From the cell containing the given text, extract its center point as [x, y] coordinate. 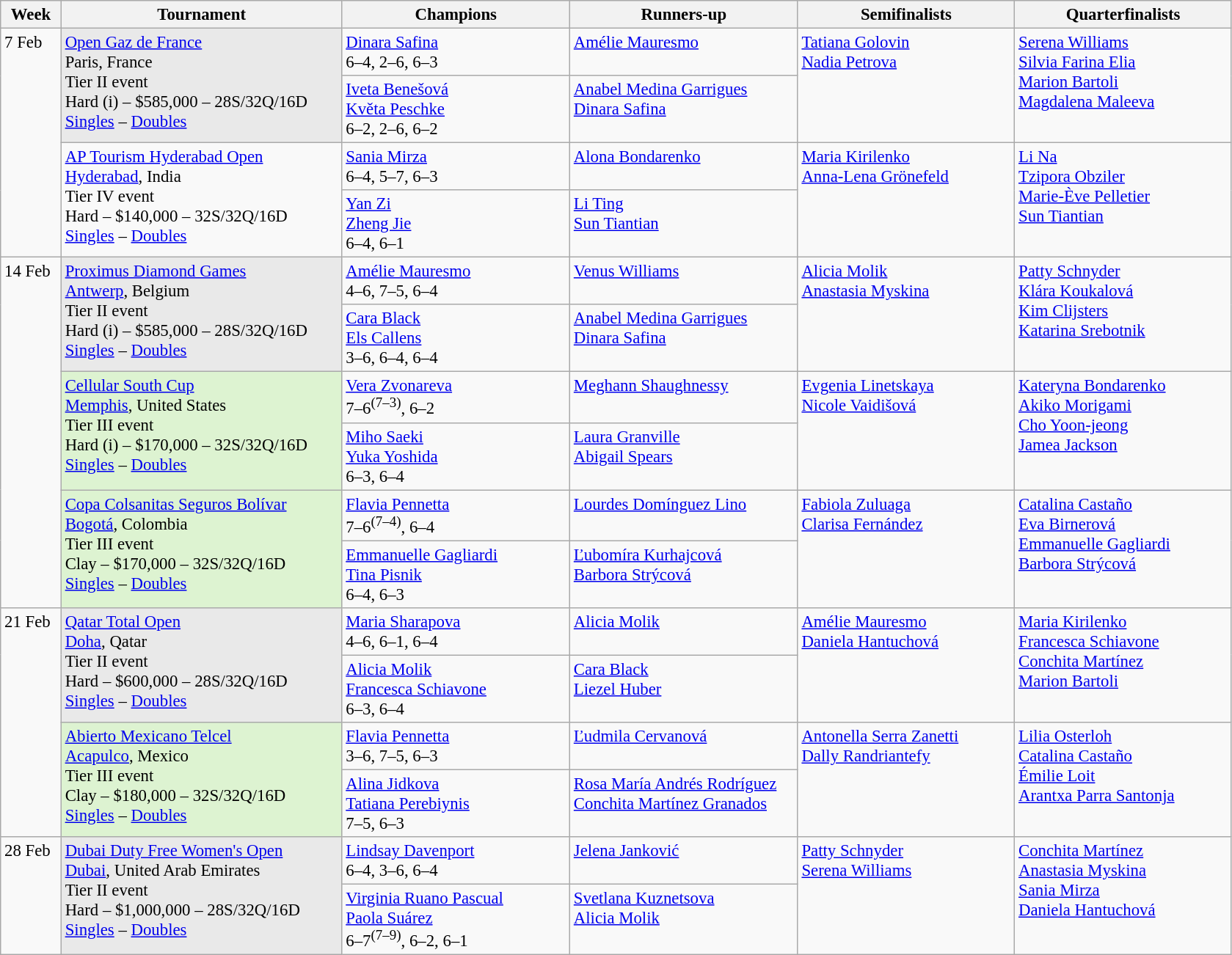
21 Feb [31, 722]
Emmanuelle Gagliardi Tina Pisnik6–4, 6–3 [456, 574]
Antonella Serra Zanetti Dally Randriantefy [906, 780]
Ľudmila Cervanová [684, 747]
Lilia Osterloh Catalina Castaño Émilie Loit Arantxa Parra Santonja [1123, 780]
Flavia Pennetta 3–6, 7–5, 6–3 [456, 747]
Amélie Mauresmo 4–6, 7–5, 6–4 [456, 282]
Cara Black Els Callens3–6, 6–4, 6–4 [456, 339]
Li Na Tzipora Obziler Marie-Ève Pelletier Sun Tiantian [1123, 200]
28 Feb [31, 896]
Amélie Mauresmo [684, 53]
7 Feb [31, 143]
Meghann Shaughnessy [684, 398]
Dinara Safina 6–4, 2–6, 6–3 [456, 53]
Week [31, 15]
AP Tourism Hyderabad Open Hyderabad, India Tier IV event Hard – $140,000 – 32S/32Q/16DSingles – Doubles [201, 200]
Alona Bondarenko [684, 167]
Cellular South Cup Memphis, United States Tier III event Hard (i) – $170,000 – 32S/32Q/16DSingles – Doubles [201, 431]
Amélie Mauresmo Daniela Hantuchová [906, 665]
Iveta Benešová Květa Peschke6–2, 2–6, 6–2 [456, 109]
Miho Saeki Yuka Yoshida6–3, 6–4 [456, 456]
Evgenia Linetskaya Nicole Vaidišová [906, 431]
Venus Williams [684, 282]
Alicia Molik Anastasia Myskina [906, 315]
Champions [456, 15]
Alina Jidkova Tatiana Perebiynis7–5, 6–3 [456, 803]
Li Ting Sun Tiantian [684, 224]
14 Feb [31, 433]
Alicia Molik Francesca Schiavone6–3, 6–4 [456, 689]
Patty Schnyder Klára Koukalová Kim Clijsters Katarina Srebotnik [1123, 315]
Maria Sharapova 4–6, 6–1, 6–4 [456, 632]
Runners-up [684, 15]
Open Gaz de France Paris, France Tier II event Hard (i) – $585,000 – 28S/32Q/16D Singles – Doubles [201, 86]
Svetlana Kuznetsova Alicia Molik [684, 920]
Flavia Pennetta 7–6(7–4), 6–4 [456, 515]
Patty Schnyder Serena Williams [906, 896]
Lindsay Davenport 6–4, 3–6, 6–4 [456, 861]
Virginia Ruano Pascual Paola Suárez6–7(7–9), 6–2, 6–1 [456, 920]
Jelena Janković [684, 861]
Tournament [201, 15]
Ľubomíra Kurhajcová Barbora Strýcová [684, 574]
Maria Kirilenko Francesca Schiavone Conchita Martínez Marion Bartoli [1123, 665]
Copa Colsanitas Seguros Bolívar Bogotá, Colombia Tier III event Clay – $170,000 – 32S/32Q/16DSingles – Doubles [201, 549]
Fabiola Zuluaga Clarisa Fernández [906, 549]
Semifinalists [906, 15]
Tatiana Golovin Nadia Petrova [906, 86]
Qatar Total Open Doha, Qatar Tier II event Hard – $600,000 – 28S/32Q/16DSingles – Doubles [201, 665]
Laura Granville Abigail Spears [684, 456]
Quarterfinalists [1123, 15]
Serena Williams Silvia Farina Elia Marion Bartoli Magdalena Maleeva [1123, 86]
Vera Zvonareva 7–6(7–3), 6–2 [456, 398]
Abierto Mexicano Telcel Acapulco, Mexico Tier III event Clay – $180,000 – 32S/32Q/16DSingles – Doubles [201, 780]
Proximus Diamond Games Antwerp, Belgium Tier II event Hard (i) – $585,000 – 28S/32Q/16DSingles – Doubles [201, 315]
Catalina Castaño Eva Birnerová Emmanuelle Gagliardi Barbora Strýcová [1123, 549]
Cara Black Liezel Huber [684, 689]
Maria Kirilenko Anna-Lena Grönefeld [906, 200]
Sania Mirza 6–4, 5–7, 6–3 [456, 167]
Lourdes Domínguez Lino [684, 515]
Alicia Molik [684, 632]
Kateryna Bondarenko Akiko Morigami Cho Yoon-jeong Jamea Jackson [1123, 431]
Conchita Martínez Anastasia Myskina Sania Mirza Daniela Hantuchová [1123, 896]
Dubai Duty Free Women's Open Dubai, United Arab Emirates Tier II event Hard – $1,000,000 – 28S/32Q/16D Singles – Doubles [201, 896]
Yan Zi Zheng Jie6–4, 6–1 [456, 224]
Rosa María Andrés Rodríguez Conchita Martínez Granados [684, 803]
